Locate the cell with the specified text and output its [x, y] center coordinate. 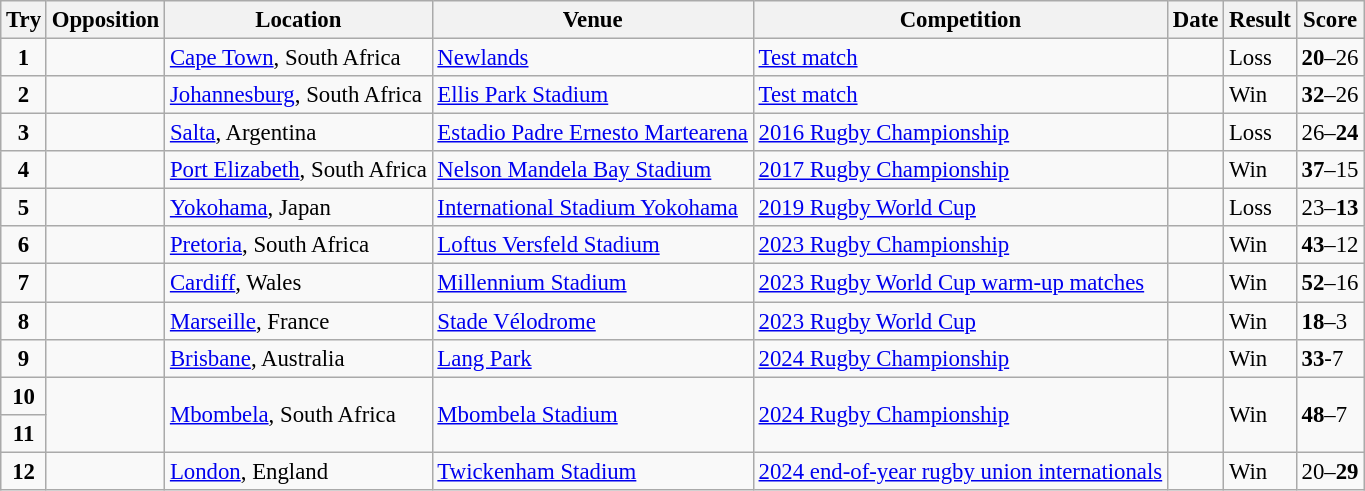
Location [298, 20]
20–29 [1330, 471]
Cardiff, Wales [298, 283]
Pretoria, South Africa [298, 245]
2023 Rugby Championship [960, 245]
32–26 [1330, 95]
Salta, Argentina [298, 133]
Loftus Versfeld Stadium [592, 245]
43–12 [1330, 245]
Yokohama, Japan [298, 208]
Competition [960, 20]
5 [24, 208]
33-7 [1330, 358]
Mbombela Stadium [592, 414]
Date [1195, 20]
Lang Park [592, 358]
52–16 [1330, 283]
12 [24, 471]
London, England [298, 471]
37–15 [1330, 170]
23–13 [1330, 208]
9 [24, 358]
Try [24, 20]
Brisbane, Australia [298, 358]
Newlands [592, 58]
2023 Rugby World Cup [960, 321]
7 [24, 283]
Johannesburg, South Africa [298, 95]
20–26 [1330, 58]
26–24 [1330, 133]
Estadio Padre Ernesto Martearena [592, 133]
8 [24, 321]
3 [24, 133]
Opposition [105, 20]
18–3 [1330, 321]
2016 Rugby Championship [960, 133]
Mbombela, South Africa [298, 414]
Nelson Mandela Bay Stadium [592, 170]
2 [24, 95]
2023 Rugby World Cup warm-up matches [960, 283]
10 [24, 396]
Twickenham Stadium [592, 471]
Port Elizabeth, South Africa [298, 170]
2024 end-of-year rugby union internationals [960, 471]
Stade Vélodrome [592, 321]
2017 Rugby Championship [960, 170]
Score [1330, 20]
1 [24, 58]
Result [1260, 20]
6 [24, 245]
Millennium Stadium [592, 283]
48–7 [1330, 414]
Marseille, France [298, 321]
11 [24, 433]
4 [24, 170]
Cape Town, South Africa [298, 58]
Ellis Park Stadium [592, 95]
Venue [592, 20]
2019 Rugby World Cup [960, 208]
International Stadium Yokohama [592, 208]
